Return the (x, y) coordinate for the center point of the cell that contains the specified text.  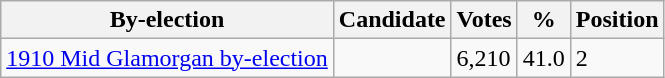
41.0 (544, 58)
By-election (168, 20)
2 (617, 58)
Position (617, 20)
6,210 (484, 58)
% (544, 20)
1910 Mid Glamorgan by-election (168, 58)
Candidate (392, 20)
Votes (484, 20)
